Locate the cell with the specified text and output its [x, y] center coordinate. 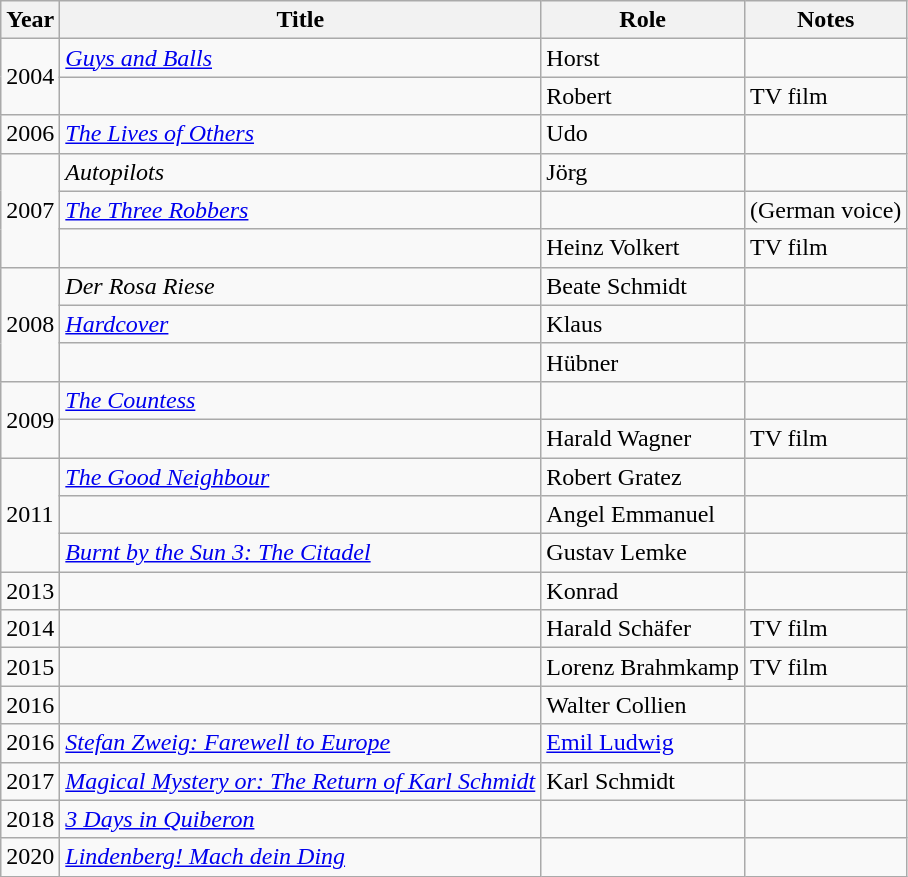
2009 [30, 419]
Guys and Balls [300, 58]
2020 [30, 857]
Lorenz Brahmkamp [643, 667]
Udo [643, 134]
Harald Schäfer [643, 629]
Horst [643, 58]
(German voice) [825, 210]
Hardcover [300, 324]
Beate Schmidt [643, 286]
2017 [30, 781]
2007 [30, 210]
Emil Ludwig [643, 743]
Der Rosa Riese [300, 286]
Klaus [643, 324]
Autopilots [300, 172]
Year [30, 20]
2008 [30, 324]
Karl Schmidt [643, 781]
Gustav Lemke [643, 553]
Notes [825, 20]
Lindenberg! Mach dein Ding [300, 857]
Robert [643, 96]
2006 [30, 134]
The Good Neighbour [300, 477]
Magical Mystery or: The Return of Karl Schmidt [300, 781]
Angel Emmanuel [643, 515]
2015 [30, 667]
Burnt by the Sun 3: The Citadel [300, 553]
3 Days in Quiberon [300, 819]
2011 [30, 515]
The Three Robbers [300, 210]
Walter Collien [643, 705]
Stefan Zweig: Farewell to Europe [300, 743]
The Lives of Others [300, 134]
Role [643, 20]
Robert Gratez [643, 477]
2013 [30, 591]
2018 [30, 819]
The Countess [300, 400]
Konrad [643, 591]
Heinz Volkert [643, 248]
2014 [30, 629]
Title [300, 20]
Harald Wagner [643, 438]
Jörg [643, 172]
Hübner [643, 362]
2004 [30, 77]
